Capture the cell that displays the provided text and extract its (x, y) central coordinate. 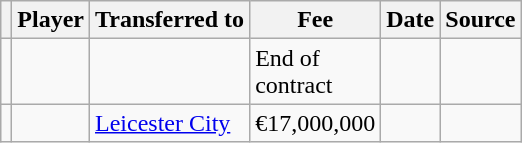
€17,000,000 (316, 123)
Leicester City (170, 123)
End of contract (316, 72)
Fee (316, 20)
Player (51, 20)
Source (480, 20)
Transferred to (170, 20)
Date (410, 20)
